Pinpoint the cell where the given text exists, returning its [X, Y] midpoint coordinate. 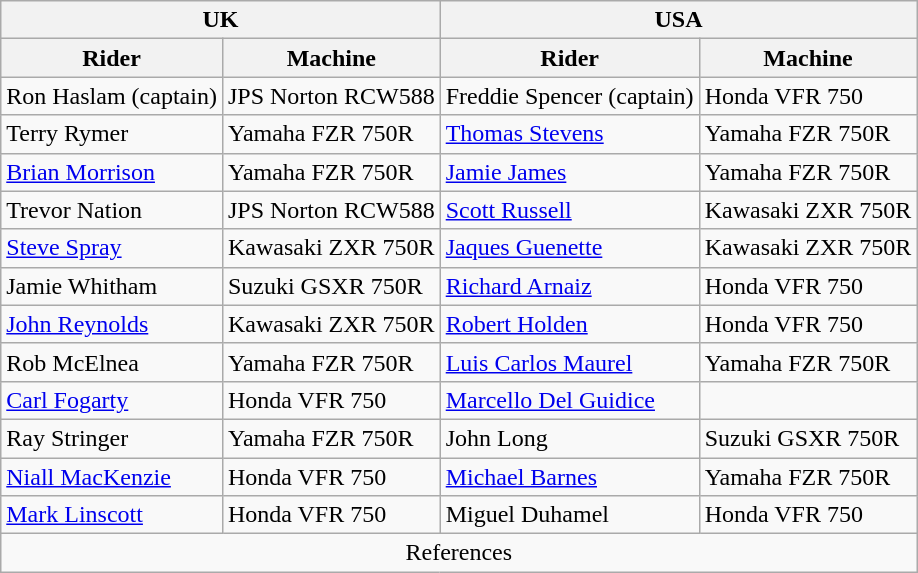
Niall MacKenzie [112, 477]
Robert Holden [570, 324]
Scott Russell [570, 210]
Luis Carlos Maurel [570, 362]
Michael Barnes [570, 477]
USA [678, 20]
Trevor Nation [112, 210]
Mark Linscott [112, 515]
Miguel Duhamel [570, 515]
John Reynolds [112, 324]
Brian Morrison [112, 172]
Marcello Del Guidice [570, 400]
References [459, 553]
Jamie James [570, 172]
Rob McElnea [112, 362]
Freddie Spencer (captain) [570, 96]
Richard Arnaiz [570, 286]
Thomas Stevens [570, 134]
Ray Stringer [112, 438]
UK [220, 20]
Steve Spray [112, 248]
Jamie Whitham [112, 286]
Ron Haslam (captain) [112, 96]
Terry Rymer [112, 134]
Jaques Guenette [570, 248]
Carl Fogarty [112, 400]
John Long [570, 438]
